Extract the [X, Y] coordinate from the center of the cell holding the provided text.  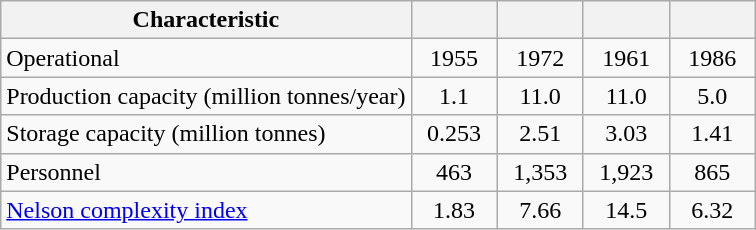
3.03 [626, 134]
1.83 [454, 210]
Characteristic [206, 20]
Production capacity (million tonnes/year) [206, 96]
7.66 [540, 210]
1955 [454, 58]
1.41 [712, 134]
Nelson complexity index [206, 210]
2.51 [540, 134]
5.0 [712, 96]
1,353 [540, 172]
Storage capacity (million tonnes) [206, 134]
Personnel [206, 172]
1961 [626, 58]
0.253 [454, 134]
1986 [712, 58]
865 [712, 172]
1.1 [454, 96]
Operational [206, 58]
463 [454, 172]
14.5 [626, 210]
1972 [540, 58]
6.32 [712, 210]
1,923 [626, 172]
